Provide the [x, y] coordinate of the cell's center where the given text is located.  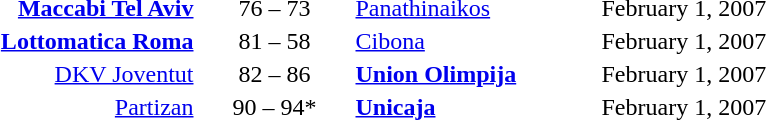
Union Olimpija [476, 74]
82 – 86 [274, 74]
81 – 58 [274, 41]
Cibona [476, 41]
